Find where the given text appears and provide that cell's center as [x, y] coordinate. 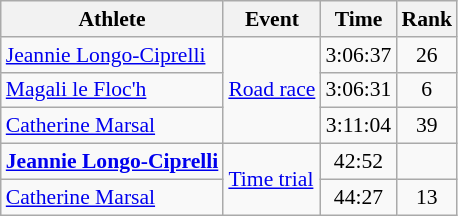
Time trial [272, 180]
Athlete [112, 19]
3:06:31 [358, 90]
3:11:04 [358, 126]
42:52 [358, 162]
26 [426, 55]
3:06:37 [358, 55]
Rank [426, 19]
Time [358, 19]
13 [426, 197]
6 [426, 90]
44:27 [358, 197]
Magali le Floc'h [112, 90]
39 [426, 126]
Event [272, 19]
Road race [272, 90]
